Determine the [x, y] coordinate at the center of the cell enclosing the given text.  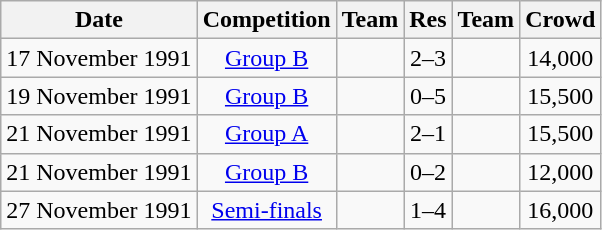
Group A [266, 134]
Date [99, 20]
12,000 [560, 172]
2–3 [428, 58]
Crowd [560, 20]
0–5 [428, 96]
Res [428, 20]
1–4 [428, 210]
16,000 [560, 210]
19 November 1991 [99, 96]
2–1 [428, 134]
17 November 1991 [99, 58]
14,000 [560, 58]
Competition [266, 20]
Semi-finals [266, 210]
0–2 [428, 172]
27 November 1991 [99, 210]
